Locate the cell with the specified text and output its [X, Y] center coordinate. 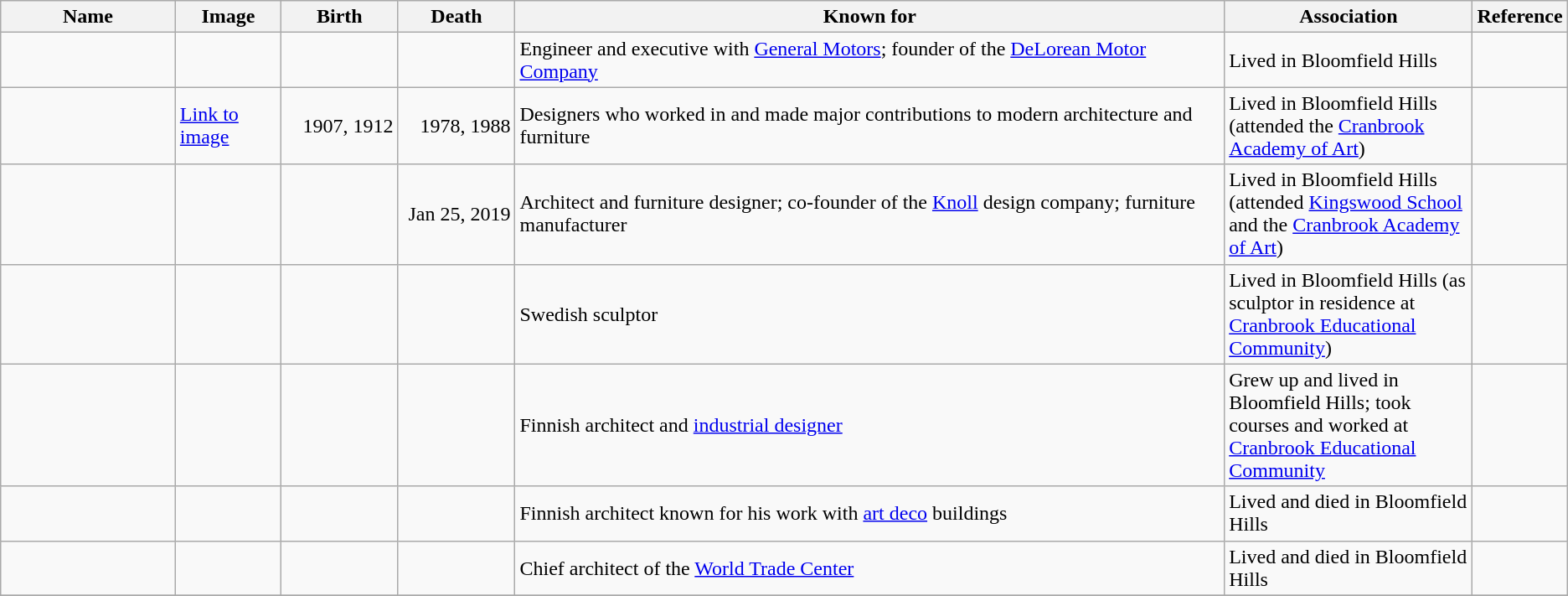
Designers who worked in and made major contributions to modern architecture and furniture [869, 126]
Image [228, 17]
Known for [869, 17]
Association [1349, 17]
Finnish architect and industrial designer [869, 425]
Chief architect of the World Trade Center [869, 568]
Lived in Bloomfield Hills (attended the Cranbrook Academy of Art) [1349, 126]
Jan 25, 2019 [456, 215]
Engineer and executive with General Motors; founder of the DeLorean Motor Company [869, 60]
Lived in Bloomfield Hills (as sculptor in residence at Cranbrook Educational Community) [1349, 314]
Reference [1519, 17]
Name [89, 17]
1978, 1988 [456, 126]
Finnish architect known for his work with art deco buildings [869, 513]
Grew up and lived in Bloomfield Hills; took courses and worked at Cranbrook Educational Community [1349, 425]
Architect and furniture designer; co-founder of the Knoll design company; furniture manufacturer [869, 215]
Swedish sculptor [869, 314]
Lived in Bloomfield Hills [1349, 60]
Lived in Bloomfield Hills (attended Kingswood School and the Cranbrook Academy of Art) [1349, 215]
Birth [340, 17]
Link to image [228, 126]
1907, 1912 [340, 126]
Death [456, 17]
